Search for the cell housing the specified text and yield its [X, Y] center coordinate. 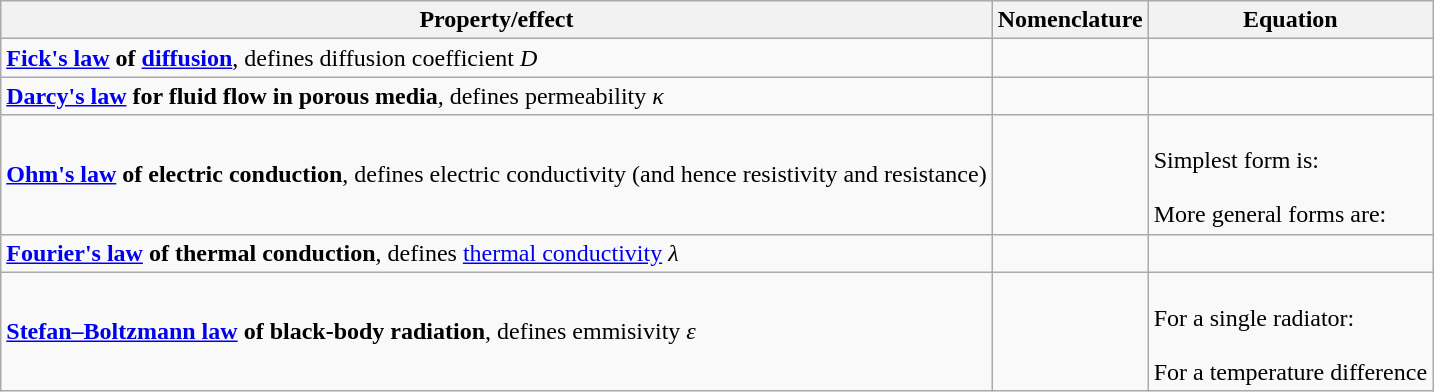
For a single radiator:For a temperature difference [1290, 332]
Fick's law of diffusion, defines diffusion coefficient D [496, 58]
Darcy's law for fluid flow in porous media, defines permeability κ [496, 96]
Fourier's law of thermal conduction, defines thermal conductivity λ [496, 253]
Nomenclature [1070, 20]
Stefan–Boltzmann law of black-body radiation, defines emmisivity ε [496, 332]
Simplest form is:More general forms are: [1290, 174]
Ohm's law of electric conduction, defines electric conductivity (and hence resistivity and resistance) [496, 174]
Equation [1290, 20]
Property/effect [496, 20]
